Return the (X, Y) coordinate for the center point of the cell that contains the specified text.  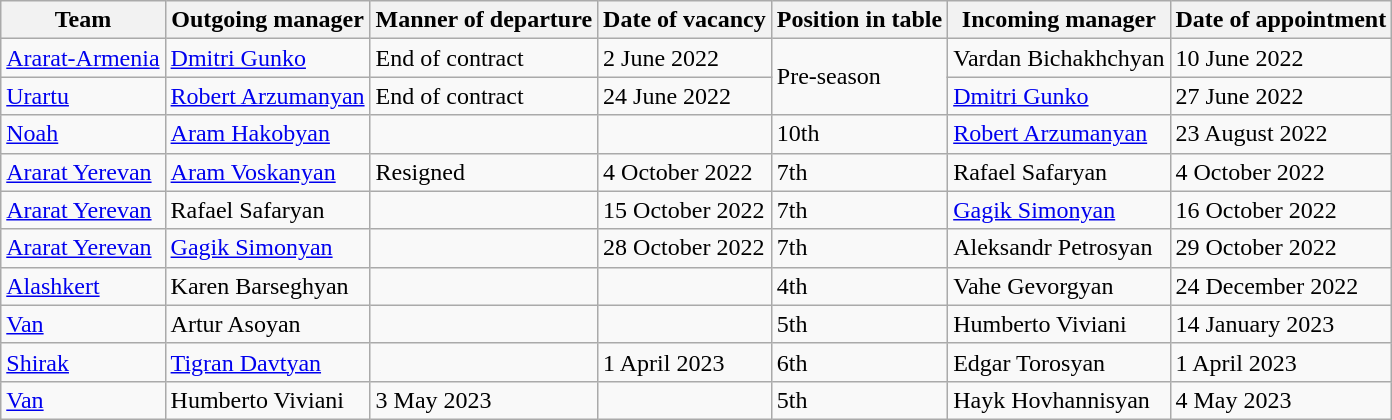
Aram Voskanyan (268, 172)
Vardan Bichakhchyan (1059, 58)
14 January 2023 (1281, 324)
Incoming manager (1059, 20)
Aleksandr Petrosyan (1059, 248)
10th (859, 134)
Vahe Gevorgyan (1059, 286)
2 June 2022 (685, 58)
27 June 2022 (1281, 96)
29 October 2022 (1281, 248)
Pre-season (859, 77)
Position in table (859, 20)
Team (83, 20)
Alashkert (83, 286)
24 June 2022 (685, 96)
Urartu (83, 96)
Hayk Hovhannisyan (1059, 400)
Artur Asoyan (268, 324)
Karen Barseghyan (268, 286)
6th (859, 362)
23 August 2022 (1281, 134)
3 May 2023 (484, 400)
Shirak (83, 362)
16 October 2022 (1281, 210)
28 October 2022 (685, 248)
Noah (83, 134)
Tigran Davtyan (268, 362)
Outgoing manager (268, 20)
4th (859, 286)
Date of appointment (1281, 20)
15 October 2022 (685, 210)
Resigned (484, 172)
Aram Hakobyan (268, 134)
Date of vacancy (685, 20)
Manner of departure (484, 20)
24 December 2022 (1281, 286)
Ararat-Armenia (83, 58)
Edgar Torosyan (1059, 362)
10 June 2022 (1281, 58)
4 May 2023 (1281, 400)
